Capture the cell that displays the provided text and extract its [x, y] central coordinate. 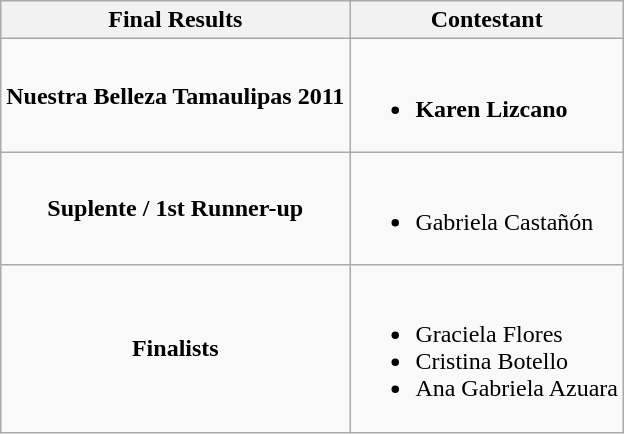
Final Results [176, 20]
Gabriela Castañón [487, 208]
Suplente / 1st Runner-up [176, 208]
Graciela FloresCristina BotelloAna Gabriela Azuara [487, 348]
Nuestra Belleza Tamaulipas 2011 [176, 96]
Finalists [176, 348]
Karen Lizcano [487, 96]
Contestant [487, 20]
